Capture the cell that displays the provided text and extract its (X, Y) central coordinate. 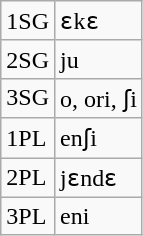
enʃi (98, 138)
eni (98, 216)
o, ori, ʃi (98, 98)
3SG (28, 98)
3PL (28, 216)
2SG (28, 59)
2PL (28, 178)
ju (98, 59)
1PL (28, 138)
ɛkɛ (98, 21)
jɛndɛ (98, 178)
1SG (28, 21)
